Output the [X, Y] coordinate of the center of the cell containing the given text.  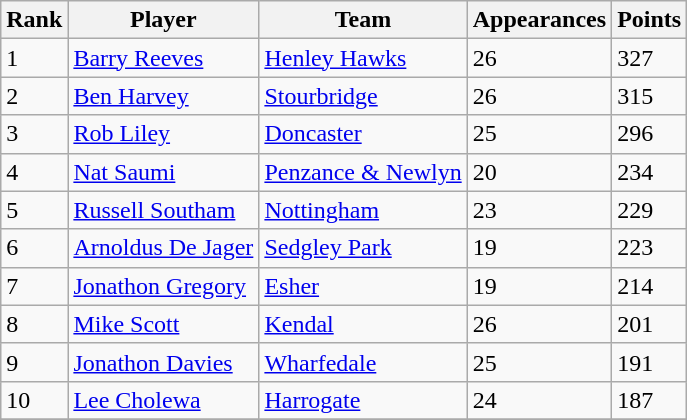
315 [650, 96]
Penzance & Newlyn [363, 172]
Wharfedale [363, 362]
214 [650, 286]
8 [34, 324]
Appearances [539, 20]
Jonathon Davies [164, 362]
Team [363, 20]
Harrogate [363, 400]
Esher [363, 286]
Ben Harvey [164, 96]
Barry Reeves [164, 58]
Russell Southam [164, 210]
187 [650, 400]
10 [34, 400]
Doncaster [363, 134]
3 [34, 134]
9 [34, 362]
Sedgley Park [363, 248]
Player [164, 20]
6 [34, 248]
229 [650, 210]
20 [539, 172]
296 [650, 134]
191 [650, 362]
Mike Scott [164, 324]
Nat Saumi [164, 172]
Rank [34, 20]
234 [650, 172]
Henley Hawks [363, 58]
4 [34, 172]
1 [34, 58]
Rob Liley [164, 134]
Arnoldus De Jager [164, 248]
Stourbridge [363, 96]
327 [650, 58]
24 [539, 400]
Jonathon Gregory [164, 286]
23 [539, 210]
Nottingham [363, 210]
201 [650, 324]
Points [650, 20]
Lee Cholewa [164, 400]
223 [650, 248]
Kendal [363, 324]
7 [34, 286]
2 [34, 96]
5 [34, 210]
